Search for the cell housing the specified text and yield its (x, y) center coordinate. 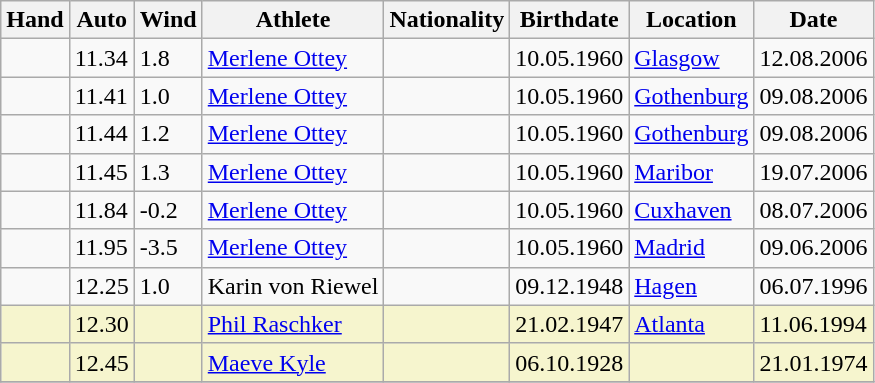
21.01.1974 (814, 362)
Karin von Riewel (293, 286)
Glasgow (692, 58)
Hagen (692, 286)
06.10.1928 (570, 362)
Athlete (293, 20)
12.45 (102, 362)
08.07.2006 (814, 210)
1.8 (168, 58)
1.3 (168, 172)
Auto (102, 20)
11.45 (102, 172)
12.30 (102, 324)
Maribor (692, 172)
-3.5 (168, 248)
1.2 (168, 134)
Maeve Kyle (293, 362)
Birthdate (570, 20)
21.02.1947 (570, 324)
Date (814, 20)
Cuxhaven (692, 210)
11.06.1994 (814, 324)
Phil Raschker (293, 324)
Atlanta (692, 324)
09.06.2006 (814, 248)
06.07.1996 (814, 286)
11.41 (102, 96)
Location (692, 20)
Hand (35, 20)
-0.2 (168, 210)
12.25 (102, 286)
Wind (168, 20)
19.07.2006 (814, 172)
12.08.2006 (814, 58)
11.95 (102, 248)
11.34 (102, 58)
11.44 (102, 134)
Nationality (447, 20)
09.12.1948 (570, 286)
11.84 (102, 210)
Madrid (692, 248)
